Provide the [X, Y] coordinate of the cell's center where the given text is located.  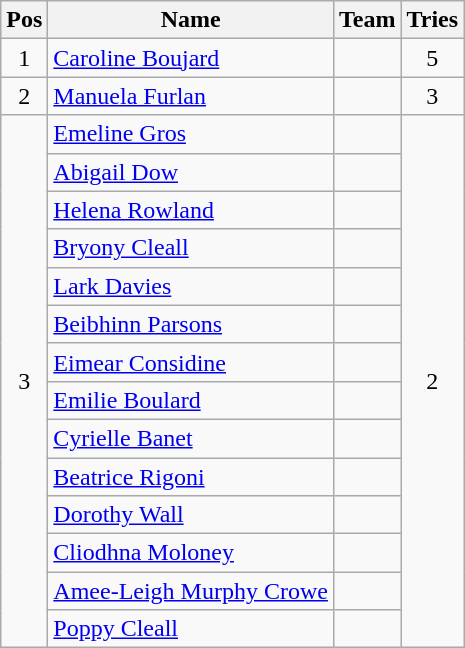
Poppy Cleall [191, 629]
Abigail Dow [191, 172]
Amee-Leigh Murphy Crowe [191, 591]
Eimear Considine [191, 362]
Emilie Boulard [191, 400]
5 [432, 58]
Manuela Furlan [191, 96]
Cliodhna Moloney [191, 553]
Caroline Boujard [191, 58]
Lark Davies [191, 286]
1 [24, 58]
Cyrielle Banet [191, 438]
Helena Rowland [191, 210]
Emeline Gros [191, 134]
Name [191, 20]
Beatrice Rigoni [191, 477]
Beibhinn Parsons [191, 324]
Pos [24, 20]
Bryony Cleall [191, 248]
Dorothy Wall [191, 515]
Tries [432, 20]
Team [367, 20]
